Determine the [x, y] coordinate at the center of the cell enclosing the given text.  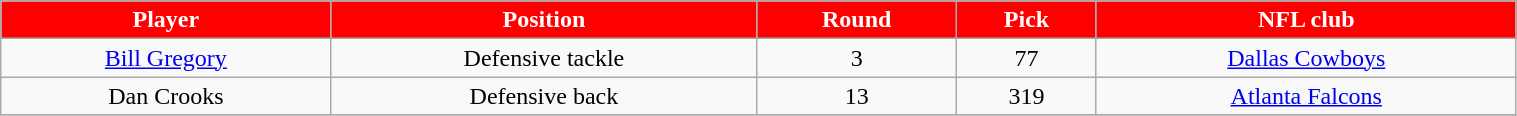
319 [1027, 96]
Atlanta Falcons [1306, 96]
Defensive tackle [544, 58]
NFL club [1306, 20]
Dan Crooks [166, 96]
77 [1027, 58]
Defensive back [544, 96]
13 [857, 96]
Dallas Cowboys [1306, 58]
Bill Gregory [166, 58]
Pick [1027, 20]
Player [166, 20]
Position [544, 20]
3 [857, 58]
Round [857, 20]
